Locate the cell with the specified text and output its (x, y) center coordinate. 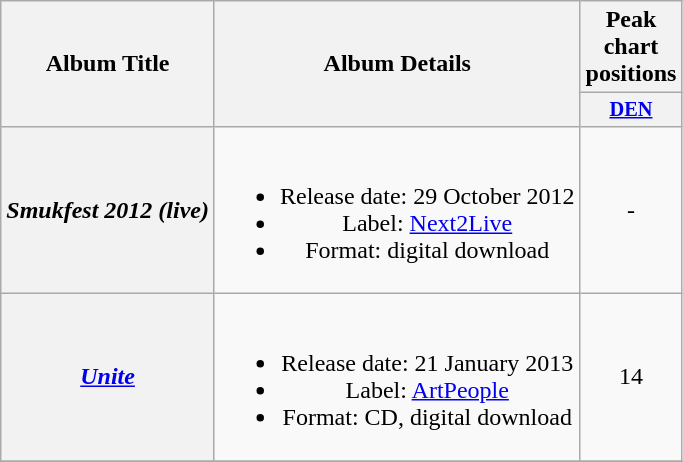
Album Details (397, 64)
- (631, 210)
Release date: 29 October 2012Label: Next2LiveFormat: digital download (397, 210)
Album Title (108, 64)
Release date: 21 January 2013Label: ArtPeopleFormat: CD, digital download (397, 378)
Peak chart positions (631, 47)
14 (631, 378)
Smukfest 2012 (live) (108, 210)
Unite (108, 378)
DEN (631, 110)
